Pinpoint the cell where the given text exists, returning its [x, y] midpoint coordinate. 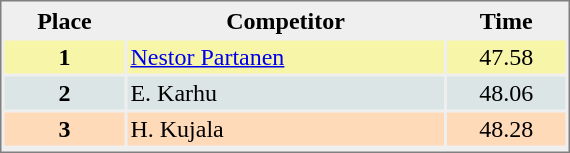
48.06 [506, 92]
47.58 [506, 56]
Time [506, 20]
3 [64, 128]
48.28 [506, 128]
2 [64, 92]
E. Karhu [285, 92]
Place [64, 20]
H. Kujala [285, 128]
Competitor [285, 20]
Nestor Partanen [285, 56]
1 [64, 56]
